From the cell containing the given text, extract its center point as (X, Y) coordinate. 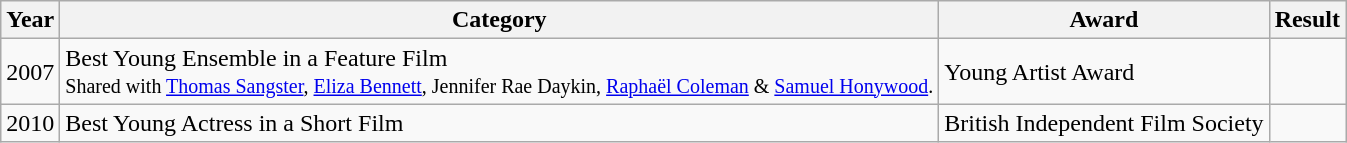
Award (1104, 20)
Best Young Ensemble in a Feature FilmShared with Thomas Sangster, Eliza Bennett, Jennifer Rae Daykin, Raphaël Coleman & Samuel Honywood. (500, 72)
British Independent Film Society (1104, 123)
Category (500, 20)
Result (1307, 20)
2007 (30, 72)
Best Young Actress in a Short Film (500, 123)
Young Artist Award (1104, 72)
2010 (30, 123)
Year (30, 20)
